Output the [x, y] coordinate of the center of the cell containing the given text.  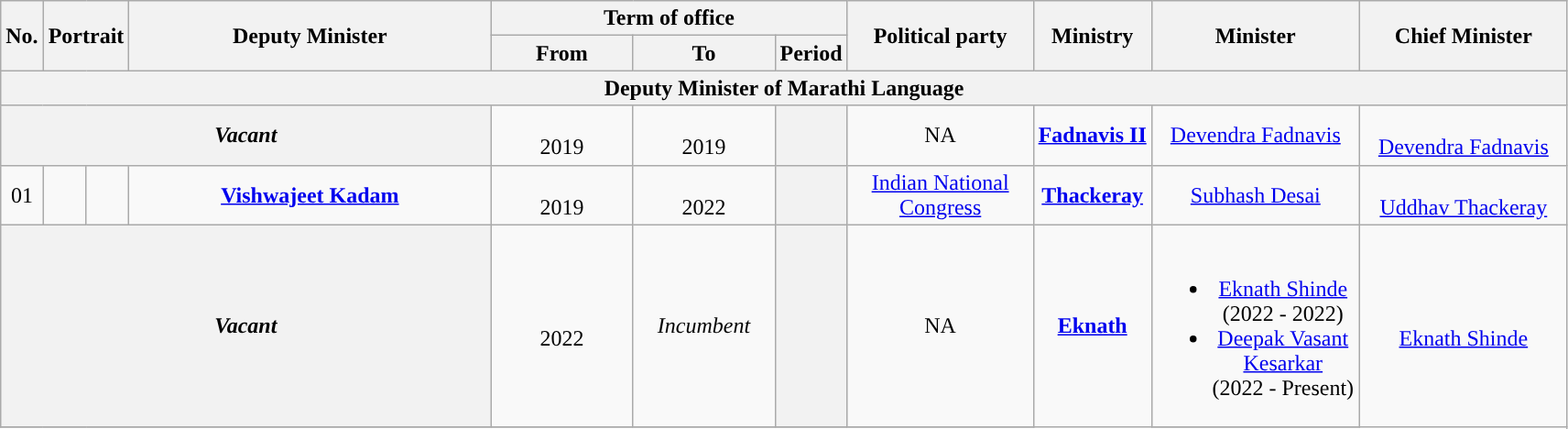
No. [22, 36]
Vishwajeet Kadam [310, 194]
Deputy Minister of Marathi Language [784, 88]
Indian National Congress [940, 194]
Eknath Shinde [1464, 326]
Term of office [669, 18]
01 [22, 194]
Subhash Desai [1255, 194]
Eknath Shinde(2022 - 2022)Deepak Vasant Kesarkar (2022 - Present) [1255, 326]
Minister [1255, 36]
Fadnavis II [1092, 136]
To [703, 53]
Period [811, 53]
Thackeray [1092, 194]
Eknath [1092, 326]
Chief Minister [1464, 36]
Ministry [1092, 36]
Political party [940, 36]
Deputy Minister [310, 36]
Uddhav Thackeray [1464, 194]
Portrait [86, 36]
From [562, 53]
Incumbent [703, 326]
